Return the (X, Y) coordinate for the center point of the cell that contains the specified text.  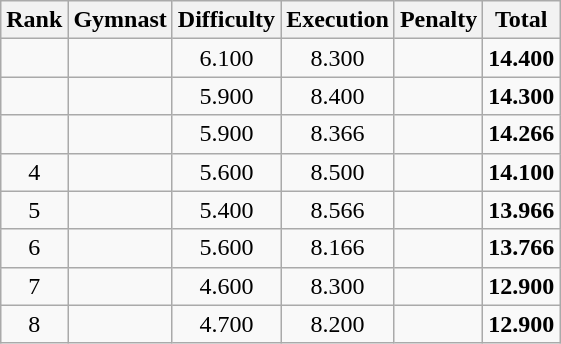
8 (34, 324)
Penalty (438, 20)
14.300 (522, 96)
8.366 (338, 134)
14.100 (522, 172)
5 (34, 210)
8.166 (338, 248)
14.266 (522, 134)
4 (34, 172)
Execution (338, 20)
6.100 (226, 58)
13.966 (522, 210)
5.400 (226, 210)
Rank (34, 20)
13.766 (522, 248)
Total (522, 20)
4.700 (226, 324)
Difficulty (226, 20)
8.500 (338, 172)
14.400 (522, 58)
8.566 (338, 210)
6 (34, 248)
8.200 (338, 324)
Gymnast (120, 20)
7 (34, 286)
8.400 (338, 96)
4.600 (226, 286)
